Determine the [x, y] coordinate at the center of the cell enclosing the given text.  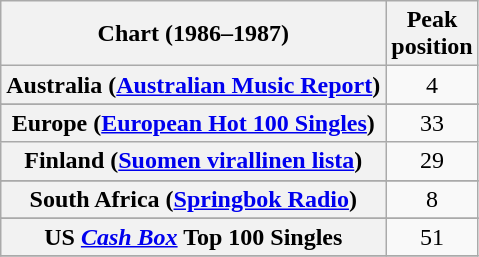
33 [432, 123]
Australia (Australian Music Report) [194, 85]
Peakposition [432, 34]
29 [432, 161]
Finland (Suomen virallinen lista) [194, 161]
4 [432, 85]
Chart (1986–1987) [194, 34]
South Africa (Springbok Radio) [194, 199]
51 [432, 237]
Europe (European Hot 100 Singles) [194, 123]
8 [432, 199]
US Cash Box Top 100 Singles [194, 237]
